Pinpoint the cell where the given text exists, returning its [X, Y] midpoint coordinate. 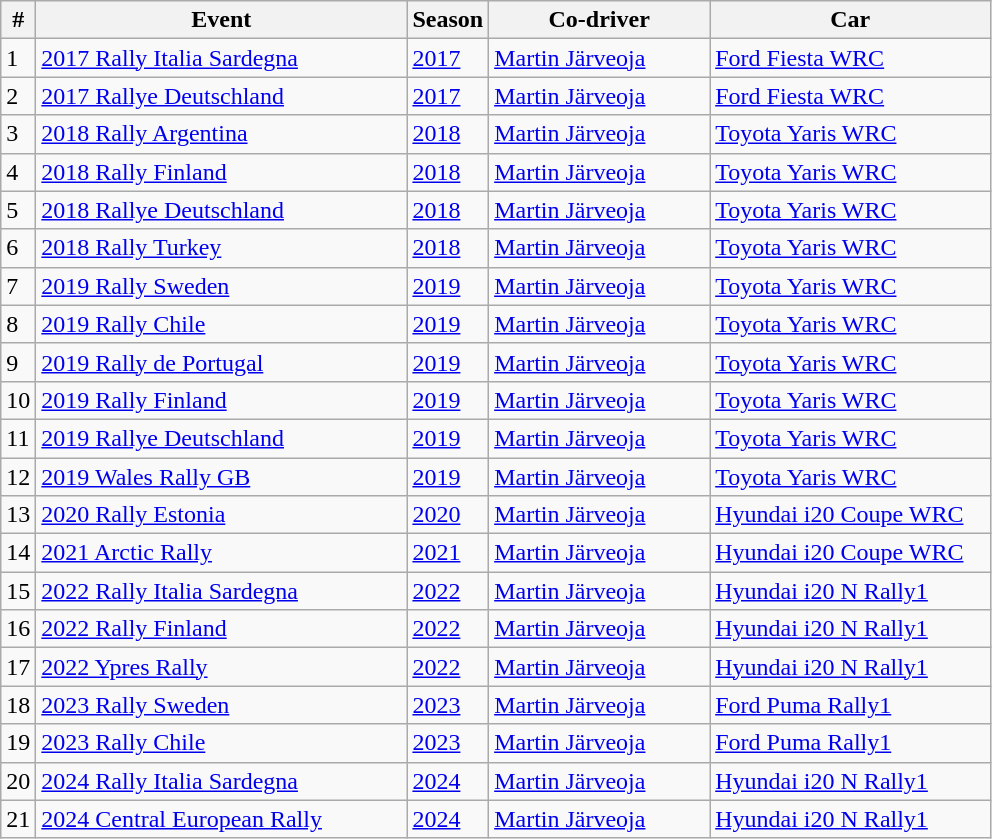
1 [18, 58]
21 [18, 819]
2018 Rally Turkey [222, 248]
7 [18, 286]
2019 Rally Finland [222, 400]
2019 Rallye Deutschland [222, 438]
8 [18, 324]
# [18, 20]
17 [18, 667]
11 [18, 438]
2022 Rally Finland [222, 629]
2019 Wales Rally GB [222, 477]
2019 Rally Sweden [222, 286]
2024 Central European Rally [222, 819]
3 [18, 134]
20 [18, 781]
2 [18, 96]
18 [18, 705]
6 [18, 248]
2021 [448, 553]
2022 Rally Italia Sardegna [222, 591]
Event [222, 20]
2019 Rally Chile [222, 324]
2020 [448, 515]
2018 Rally Argentina [222, 134]
2017 Rallye Deutschland [222, 96]
10 [18, 400]
2022 Ypres Rally [222, 667]
Co-driver [600, 20]
2023 Rally Chile [222, 743]
5 [18, 210]
14 [18, 553]
13 [18, 515]
9 [18, 362]
2024 Rally Italia Sardegna [222, 781]
2019 Rally de Portugal [222, 362]
15 [18, 591]
Season [448, 20]
2018 Rallye Deutschland [222, 210]
16 [18, 629]
Car [850, 20]
2023 Rally Sweden [222, 705]
2017 Rally Italia Sardegna [222, 58]
2020 Rally Estonia [222, 515]
12 [18, 477]
4 [18, 172]
2018 Rally Finland [222, 172]
19 [18, 743]
2021 Arctic Rally [222, 553]
